Locate the cell with the specified text and output its [x, y] center coordinate. 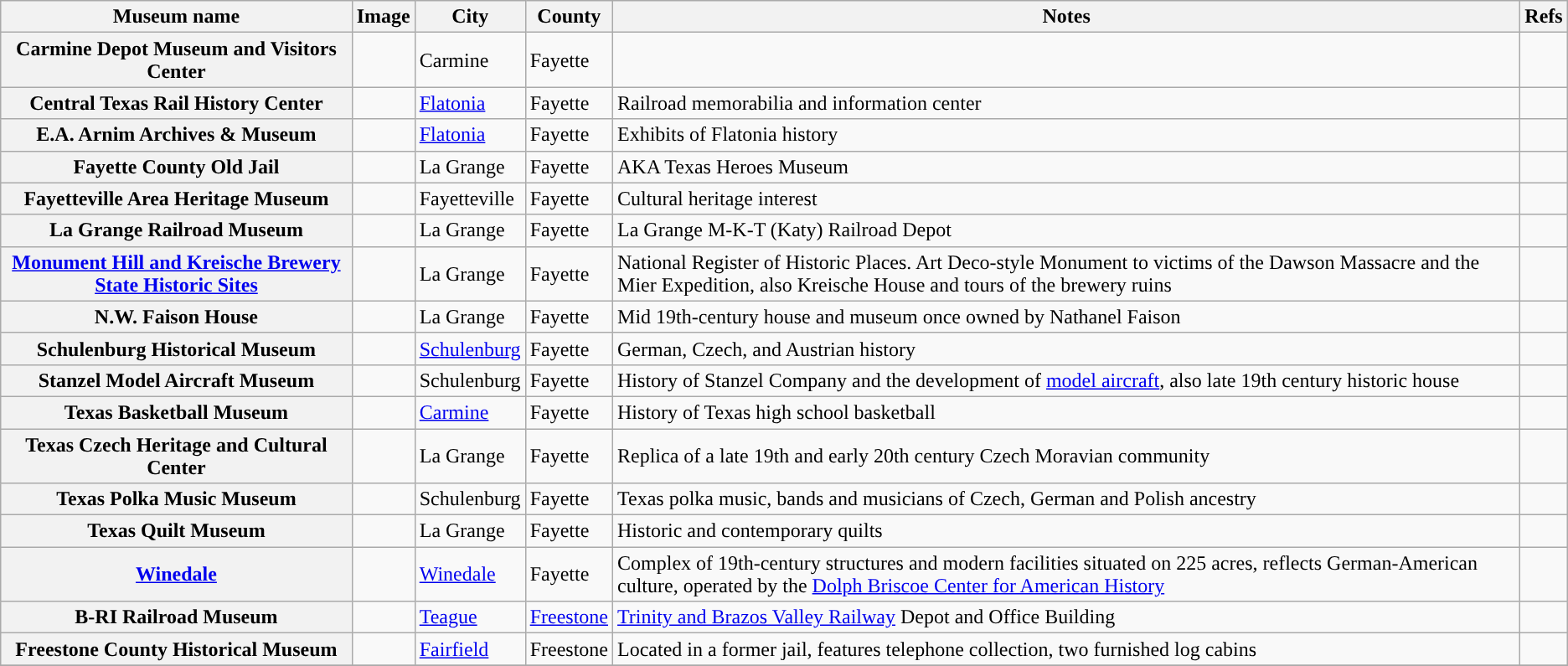
N.W. Faison House [176, 317]
Central Texas Rail History Center [176, 103]
Teague [470, 617]
Cultural heritage interest [1067, 199]
Image [384, 17]
Schulenburg Historical Museum [176, 348]
Trinity and Brazos Valley Railway Depot and Office Building [1067, 617]
AKA Texas Heroes Museum [1067, 167]
Historic and contemporary quilts [1067, 531]
Fayetteville [470, 199]
Fayetteville Area Heritage Museum [176, 199]
Replica of a late 19th and early 20th century Czech Moravian community [1067, 456]
Carmine Depot Museum and Visitors Center [176, 60]
German, Czech, and Austrian history [1067, 348]
Texas Czech Heritage and Cultural Center [176, 456]
Texas polka music, bands and musicians of Czech, German and Polish ancestry [1067, 499]
Texas Basketball Museum [176, 412]
Notes [1067, 17]
Museum name [176, 17]
La Grange M-K-T (Katy) Railroad Depot [1067, 230]
Railroad memorabilia and information center [1067, 103]
Refs [1544, 17]
E.A. Arnim Archives & Museum [176, 135]
Fayette County Old Jail [176, 167]
Freestone County Historical Museum [176, 649]
La Grange Railroad Museum [176, 230]
Monument Hill and Kreische Brewery State Historic Sites [176, 273]
B-RI Railroad Museum [176, 617]
Located in a former jail, features telephone collection, two furnished log cabins [1067, 649]
County [569, 17]
Texas Polka Music Museum [176, 499]
History of Texas high school basketball [1067, 412]
Exhibits of Flatonia history [1067, 135]
Stanzel Model Aircraft Museum [176, 380]
Texas Quilt Museum [176, 531]
Fairfield [470, 649]
Mid 19th-century house and museum once owned by Nathanel Faison [1067, 317]
City [470, 17]
History of Stanzel Company and the development of model aircraft, also late 19th century historic house [1067, 380]
